Determine the [x, y] coordinate at the center of the cell enclosing the given text.  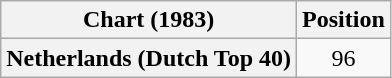
Position [344, 20]
96 [344, 58]
Netherlands (Dutch Top 40) [149, 58]
Chart (1983) [149, 20]
